Return (x, y) of the center of cell containing provided text 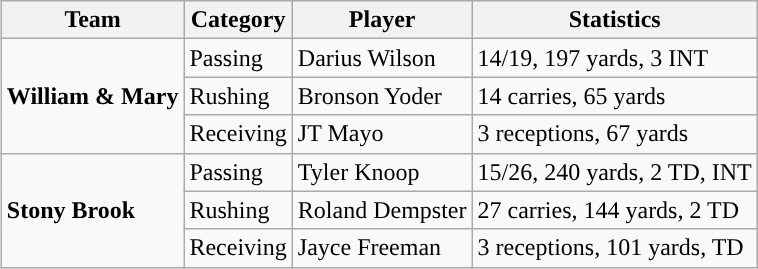
Player (382, 20)
Roland Dempster (382, 210)
JT Mayo (382, 134)
Jayce Freeman (382, 248)
Team (92, 20)
15/26, 240 yards, 2 TD, INT (614, 172)
Stony Brook (92, 210)
Bronson Yoder (382, 96)
3 receptions, 67 yards (614, 134)
14/19, 197 yards, 3 INT (614, 58)
14 carries, 65 yards (614, 96)
27 carries, 144 yards, 2 TD (614, 210)
Statistics (614, 20)
Darius Wilson (382, 58)
William & Mary (92, 96)
3 receptions, 101 yards, TD (614, 248)
Category (238, 20)
Tyler Knoop (382, 172)
